Capture the cell that displays the provided text and extract its (x, y) central coordinate. 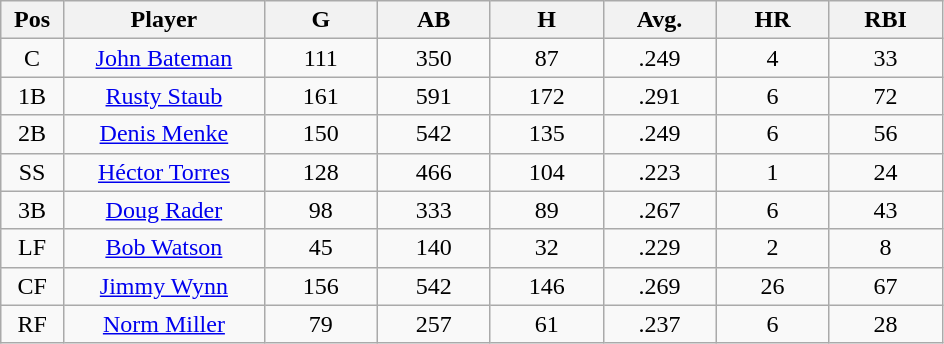
257 (434, 324)
RF (32, 324)
72 (886, 96)
Jimmy Wynn (164, 286)
128 (320, 172)
67 (886, 286)
333 (434, 210)
79 (320, 324)
104 (546, 172)
Doug Rader (164, 210)
AB (434, 20)
591 (434, 96)
SS (32, 172)
156 (320, 286)
87 (546, 58)
HR (772, 20)
43 (886, 210)
89 (546, 210)
161 (320, 96)
350 (434, 58)
4 (772, 58)
98 (320, 210)
32 (546, 248)
Pos (32, 20)
24 (886, 172)
LF (32, 248)
.291 (660, 96)
28 (886, 324)
8 (886, 248)
1 (772, 172)
150 (320, 134)
61 (546, 324)
Rusty Staub (164, 96)
56 (886, 134)
John Bateman (164, 58)
2B (32, 134)
45 (320, 248)
.267 (660, 210)
.229 (660, 248)
RBI (886, 20)
26 (772, 286)
.223 (660, 172)
CF (32, 286)
146 (546, 286)
140 (434, 248)
H (546, 20)
111 (320, 58)
3B (32, 210)
2 (772, 248)
172 (546, 96)
Héctor Torres (164, 172)
466 (434, 172)
Norm Miller (164, 324)
.237 (660, 324)
1B (32, 96)
C (32, 58)
Bob Watson (164, 248)
135 (546, 134)
.269 (660, 286)
Player (164, 20)
33 (886, 58)
Denis Menke (164, 134)
G (320, 20)
Avg. (660, 20)
